Pinpoint the cell where the given text exists, returning its [X, Y] midpoint coordinate. 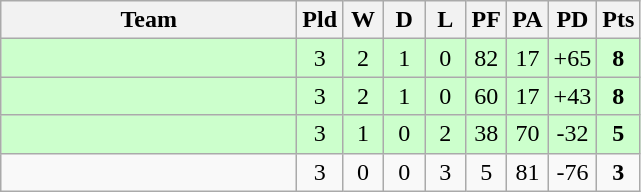
PF [486, 20]
81 [528, 172]
W [364, 20]
Team [149, 20]
Pts [618, 20]
L [446, 20]
38 [486, 134]
-76 [572, 172]
PD [572, 20]
Pld [320, 20]
+43 [572, 96]
60 [486, 96]
D [404, 20]
+65 [572, 58]
70 [528, 134]
PA [528, 20]
82 [486, 58]
-32 [572, 134]
